Determine the (X, Y) coordinate at the center of the cell enclosing the given text.  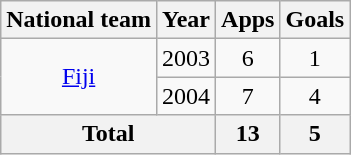
Apps (248, 20)
5 (315, 134)
1 (315, 58)
Goals (315, 20)
13 (248, 134)
Fiji (79, 77)
6 (248, 58)
7 (248, 96)
2004 (186, 96)
4 (315, 96)
National team (79, 20)
Year (186, 20)
2003 (186, 58)
Total (108, 134)
